Detect which cell encompasses the target text, then output its [X, Y] center coordinate. 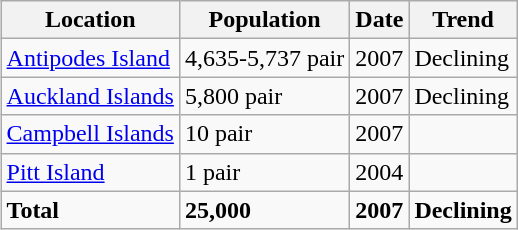
Antipodes Island [90, 58]
Pitt Island [90, 172]
Date [380, 20]
4,635-5,737 pair [264, 58]
Trend [463, 20]
25,000 [264, 210]
Campbell Islands [90, 134]
1 pair [264, 172]
Auckland Islands [90, 96]
2004 [380, 172]
Location [90, 20]
Total [90, 210]
Population [264, 20]
5,800 pair [264, 96]
10 pair [264, 134]
